Extract the (X, Y) coordinate from the center of the cell holding the provided text.  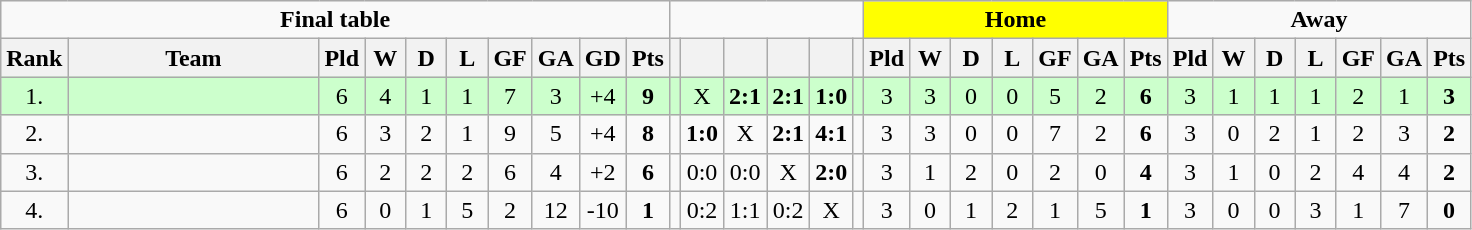
Final table (336, 20)
GD (602, 58)
Team (194, 58)
+2 (602, 172)
8 (648, 134)
4:1 (832, 134)
1. (34, 96)
2. (34, 134)
2:0 (832, 172)
Rank (34, 58)
12 (556, 210)
1:1 (746, 210)
Home (1016, 20)
3. (34, 172)
Away (1318, 20)
4. (34, 210)
-10 (602, 210)
